Identify which cell holds the provided text, then report its (X, Y) central coordinate. 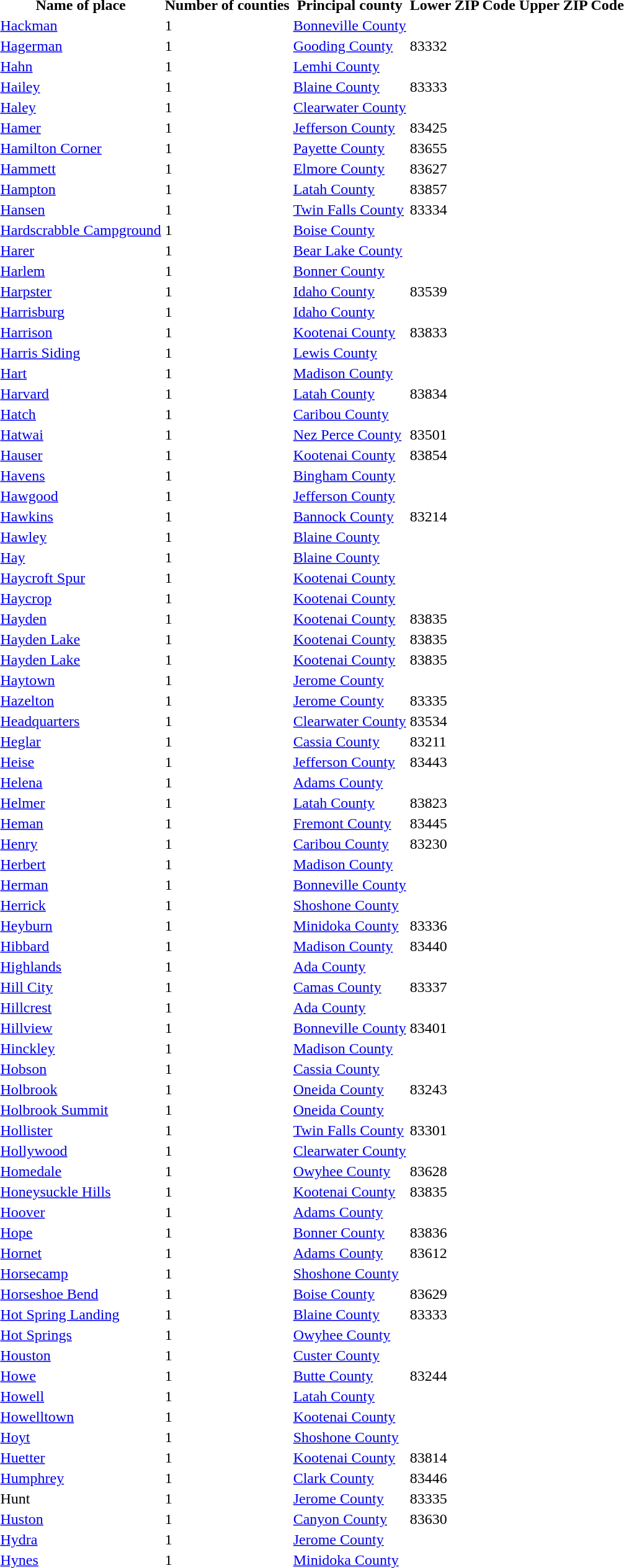
83534 (463, 721)
Lewis County (350, 353)
83214 (463, 516)
Lemhi County (350, 66)
83627 (463, 169)
83823 (463, 803)
Clark County (350, 1478)
83336 (463, 926)
83445 (463, 823)
Camas County (350, 987)
83854 (463, 455)
83425 (463, 128)
83833 (463, 332)
Elmore County (350, 169)
83244 (463, 1376)
83337 (463, 987)
83440 (463, 946)
Canyon County (350, 1519)
83443 (463, 762)
Payette County (350, 148)
Nez Perce County (350, 435)
83301 (463, 1130)
83539 (463, 291)
83814 (463, 1458)
83834 (463, 394)
Bingham County (350, 476)
Fremont County (350, 823)
83332 (463, 46)
83243 (463, 1089)
83446 (463, 1478)
83612 (463, 1253)
83211 (463, 742)
83629 (463, 1294)
Custer County (350, 1355)
83401 (463, 1028)
83628 (463, 1171)
Gooding County (350, 46)
83334 (463, 210)
Minidoka County (350, 926)
Butte County (350, 1376)
Bear Lake County (350, 250)
83857 (463, 189)
83501 (463, 435)
83630 (463, 1519)
83230 (463, 844)
83836 (463, 1233)
83655 (463, 148)
Bannock County (350, 516)
